Find where the given text appears and provide that cell's center as (X, Y) coordinate. 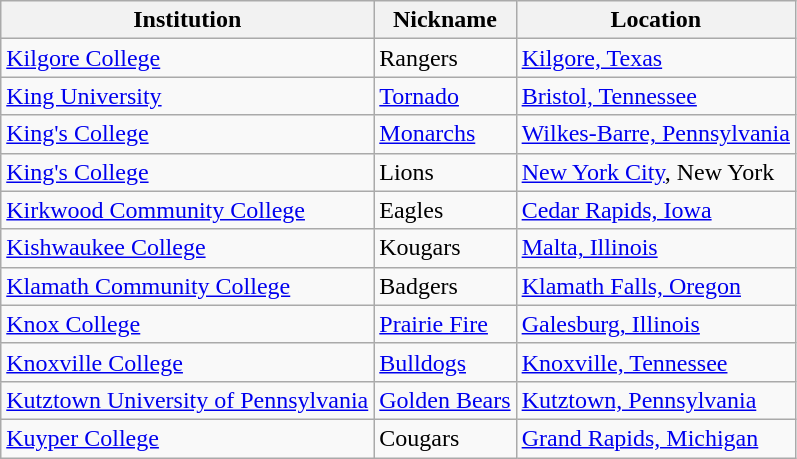
Bristol, Tennessee (656, 96)
Location (656, 20)
Golden Bears (445, 400)
Cedar Rapids, Iowa (656, 210)
Kutztown University of Pennsylvania (188, 400)
Klamath Falls, Oregon (656, 286)
Prairie Fire (445, 324)
King University (188, 96)
Tornado (445, 96)
Kutztown, Pennsylvania (656, 400)
Knox College (188, 324)
Kilgore, Texas (656, 58)
Kilgore College (188, 58)
Kishwaukee College (188, 248)
Lions (445, 172)
Knoxville, Tennessee (656, 362)
Cougars (445, 438)
Galesburg, Illinois (656, 324)
Malta, Illinois (656, 248)
Rangers (445, 58)
Badgers (445, 286)
Klamath Community College (188, 286)
Wilkes-Barre, Pennsylvania (656, 134)
New York City, New York (656, 172)
Eagles (445, 210)
Nickname (445, 20)
Institution (188, 20)
Monarchs (445, 134)
Grand Rapids, Michigan (656, 438)
Kougars (445, 248)
Kirkwood Community College (188, 210)
Bulldogs (445, 362)
Knoxville College (188, 362)
Kuyper College (188, 438)
